From the cell containing the given text, extract its center point as (x, y) coordinate. 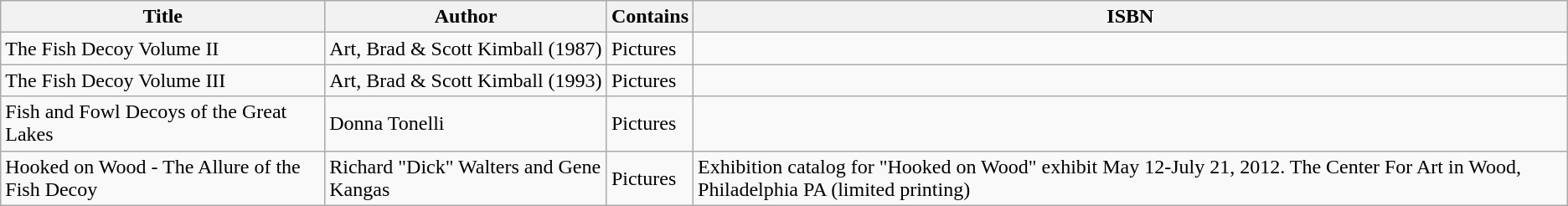
Hooked on Wood - The Allure of the Fish Decoy (162, 178)
Fish and Fowl Decoys of the Great Lakes (162, 124)
Author (466, 17)
The Fish Decoy Volume II (162, 49)
The Fish Decoy Volume III (162, 80)
Art, Brad & Scott Kimball (1993) (466, 80)
Title (162, 17)
Contains (650, 17)
Art, Brad & Scott Kimball (1987) (466, 49)
Richard "Dick" Walters and Gene Kangas (466, 178)
ISBN (1131, 17)
Exhibition catalog for "Hooked on Wood" exhibit May 12-July 21, 2012. The Center For Art in Wood, Philadelphia PA (limited printing) (1131, 178)
Donna Tonelli (466, 124)
